Find where the given text appears and provide that cell's center as [X, Y] coordinate. 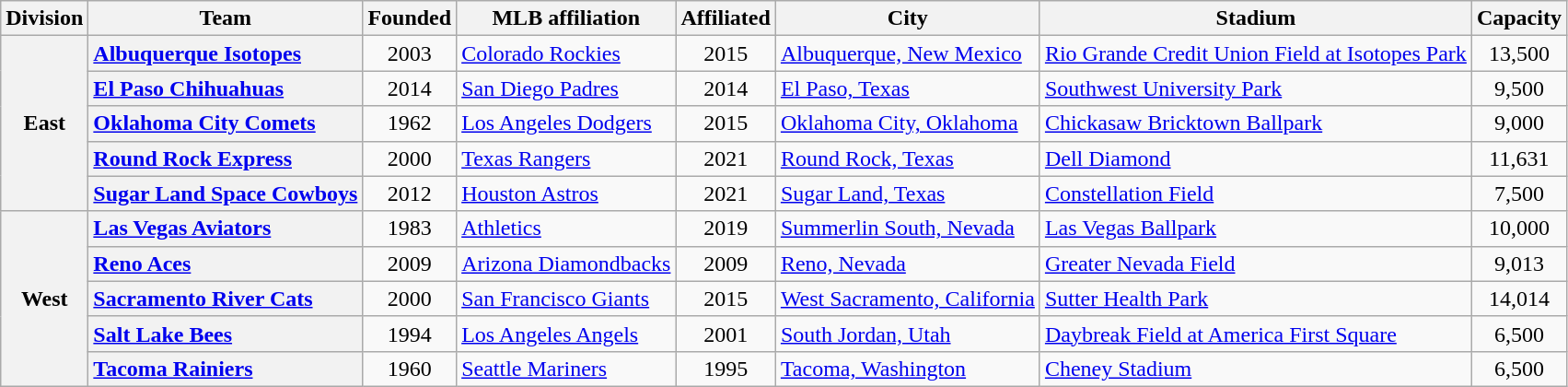
7,500 [1519, 193]
2012 [410, 193]
Stadium [1256, 18]
City [908, 18]
9,000 [1519, 123]
1983 [410, 229]
11,631 [1519, 158]
San Diego Padres [566, 88]
Reno, Nevada [908, 264]
East [44, 123]
Tacoma Rainiers [226, 369]
2019 [726, 229]
El Paso Chihuahuas [226, 88]
El Paso, Texas [908, 88]
Round Rock Express [226, 158]
Sacramento River Cats [226, 299]
Colorado Rockies [566, 53]
South Jordan, Utah [908, 334]
Las Vegas Ballpark [1256, 229]
Las Vegas Aviators [226, 229]
Salt Lake Bees [226, 334]
Team [226, 18]
1960 [410, 369]
9,013 [1519, 264]
Albuquerque Isotopes [226, 53]
Affiliated [726, 18]
Round Rock, Texas [908, 158]
Summerlin South, Nevada [908, 229]
Los Angeles Dodgers [566, 123]
West [44, 299]
Constellation Field [1256, 193]
Oklahoma City Comets [226, 123]
Texas Rangers [566, 158]
MLB affiliation [566, 18]
Los Angeles Angels [566, 334]
Reno Aces [226, 264]
1962 [410, 123]
West Sacramento, California [908, 299]
Tacoma, Washington [908, 369]
Sugar Land Space Cowboys [226, 193]
Sugar Land, Texas [908, 193]
9,500 [1519, 88]
Dell Diamond [1256, 158]
10,000 [1519, 229]
Rio Grande Credit Union Field at Isotopes Park [1256, 53]
Oklahoma City, Oklahoma [908, 123]
Athletics [566, 229]
Sutter Health Park [1256, 299]
1994 [410, 334]
1995 [726, 369]
Founded [410, 18]
Division [44, 18]
2003 [410, 53]
San Francisco Giants [566, 299]
Capacity [1519, 18]
Southwest University Park [1256, 88]
Daybreak Field at America First Square [1256, 334]
2001 [726, 334]
Cheney Stadium [1256, 369]
Seattle Mariners [566, 369]
Houston Astros [566, 193]
Greater Nevada Field [1256, 264]
14,014 [1519, 299]
Albuquerque, New Mexico [908, 53]
Arizona Diamondbacks [566, 264]
Chickasaw Bricktown Ballpark [1256, 123]
13,500 [1519, 53]
